Capture the cell that displays the provided text and extract its [X, Y] central coordinate. 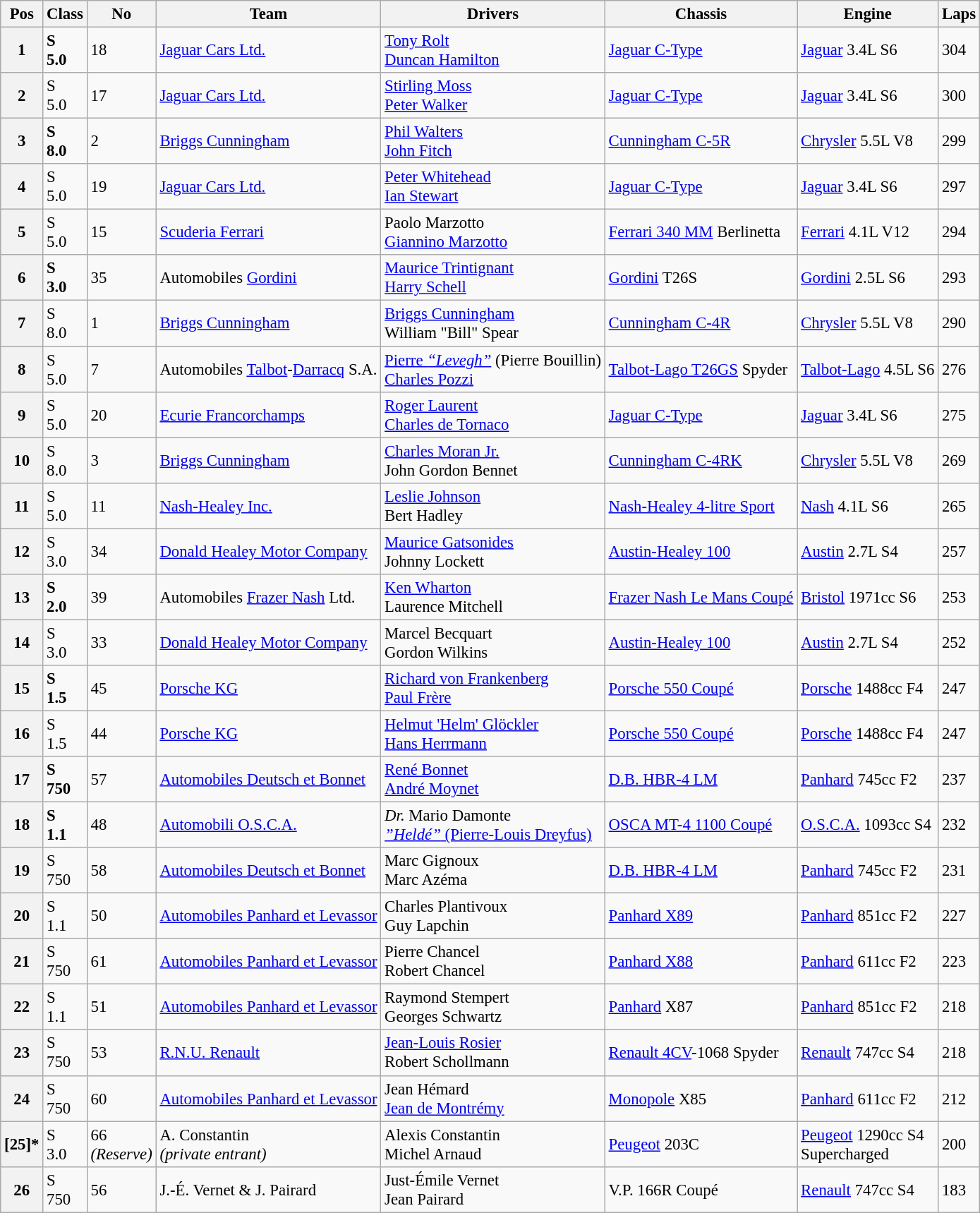
61 [121, 961]
58 [121, 871]
Monopole X85 [701, 1098]
6 [22, 278]
Nash-Healey Inc. [268, 505]
Bristol 1971cc S6 [868, 597]
Ferrari 340 MM Berlinetta [701, 233]
299 [960, 141]
OSCA MT-4 1100 Coupé [701, 826]
A. Constantin(private entrant) [268, 1145]
39 [121, 597]
53 [121, 1053]
Ferrari 4.1L V12 [868, 233]
Nash-Healey 4-litre Sport [701, 505]
66(Reserve) [121, 1145]
200 [960, 1145]
Maurice Trintignant Harry Schell [492, 278]
60 [121, 1098]
269 [960, 460]
Marc Gignoux Marc Azéma [492, 871]
Raymond Stempert Georges Schwartz [492, 1008]
44 [121, 734]
183 [960, 1190]
Panhard X87 [701, 1008]
Talbot-Lago 4.5L S6 [868, 370]
9 [22, 415]
Dr. Mario Damonte ”Heldé” (Pierre-Louis Dreyfus) [492, 826]
Richard von Frankenberg Paul Frère [492, 689]
13 [22, 597]
57 [121, 779]
Automobiles Gordini [268, 278]
Class [65, 14]
Engine [868, 14]
253 [960, 597]
275 [960, 415]
12 [22, 552]
Briggs Cunningham William "Bill" Spear [492, 323]
Pierre “Levegh” (Pierre Bouillin) Charles Pozzi [492, 370]
Drivers [492, 14]
33 [121, 642]
227 [960, 916]
212 [960, 1098]
21 [22, 961]
5 [22, 233]
Leslie Johnson Bert Hadley [492, 505]
Gordini T26S [701, 278]
14 [22, 642]
51 [121, 1008]
276 [960, 370]
232 [960, 826]
Paolo Marzotto Giannino Marzotto [492, 233]
[25]* [22, 1145]
Automobiles Frazer Nash Ltd. [268, 597]
48 [121, 826]
Gordini 2.5L S6 [868, 278]
Talbot-Lago T26GS Spyder [701, 370]
Nash 4.1L S6 [868, 505]
Phil Walters John Fitch [492, 141]
Cunningham C-4R [701, 323]
Jean Hémard Jean de Montrémy [492, 1098]
Pierre Chancel Robert Chancel [492, 961]
Team [268, 14]
Maurice Gatsonides Johnny Lockett [492, 552]
252 [960, 642]
Marcel Becquart Gordon Wilkins [492, 642]
Peugeot 1290cc S4Supercharged [868, 1145]
Renault 4CV-1068 Spyder [701, 1053]
34 [121, 552]
300 [960, 96]
No [121, 14]
8 [22, 370]
Laps [960, 14]
Automobiles Talbot-Darracq S.A. [268, 370]
257 [960, 552]
V.P. 166R Coupé [701, 1190]
Cunningham C-5R [701, 141]
Panhard X88 [701, 961]
290 [960, 323]
23 [22, 1053]
293 [960, 278]
16 [22, 734]
22 [22, 1008]
56 [121, 1190]
10 [22, 460]
45 [121, 689]
S2.0 [65, 597]
Stirling Moss Peter Walker [492, 96]
35 [121, 278]
4 [22, 186]
Charles Plantivoux Guy Lapchin [492, 916]
Peugeot 203C [701, 1145]
Scuderia Ferrari [268, 233]
R.N.U. Renault [268, 1053]
René Bonnet André Moynet [492, 779]
Jean-Louis Rosier Robert Schollmann [492, 1053]
294 [960, 233]
Automobili O.S.C.A. [268, 826]
Pos [22, 14]
50 [121, 916]
304 [960, 51]
O.S.C.A. 1093cc S4 [868, 826]
237 [960, 779]
297 [960, 186]
Charles Moran Jr. John Gordon Bennet [492, 460]
Cunningham C-4RK [701, 460]
Roger Laurent Charles de Tornaco [492, 415]
223 [960, 961]
231 [960, 871]
26 [22, 1190]
Alexis Constantin Michel Arnaud [492, 1145]
Panhard X89 [701, 916]
Ken Wharton Laurence Mitchell [492, 597]
Just-Émile Vernet Jean Pairard [492, 1190]
Peter Whitehead Ian Stewart [492, 186]
Frazer Nash Le Mans Coupé [701, 597]
Chassis [701, 14]
Helmut 'Helm' Glöckler Hans Herrmann [492, 734]
Ecurie Francorchamps [268, 415]
Tony Rolt Duncan Hamilton [492, 51]
J.-É. Vernet & J. Pairard [268, 1190]
24 [22, 1098]
265 [960, 505]
